Return the [X, Y] coordinate for the center point of the cell that contains the specified text.  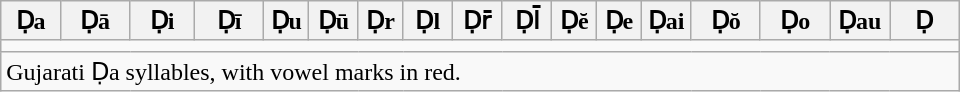
Ḍā [95, 21]
Ḍai [666, 21]
Ḍa [31, 21]
Ḍl [428, 21]
Ḍe [620, 21]
Ḍi [162, 21]
Gujarati Ḍa syllables, with vowel marks in red. [480, 71]
Ḍr̄ [478, 21]
Ḍ [925, 21]
Ḍr [380, 21]
Ḍl̄ [527, 21]
Ḍo [795, 21]
Ḍī [229, 21]
Ḍau [860, 21]
Ḍĕ [574, 21]
Ḍū [334, 21]
Ḍŏ [726, 21]
Ḍu [286, 21]
